Capture the cell that displays the provided text and extract its (x, y) central coordinate. 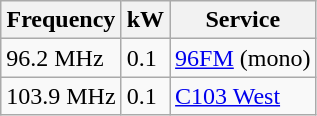
Frequency (61, 20)
96FM (mono) (243, 58)
96.2 MHz (61, 58)
103.9 MHz (61, 96)
Service (243, 20)
C103 West (243, 96)
kW (145, 20)
